Find where the given text appears and provide that cell's center as [X, Y] coordinate. 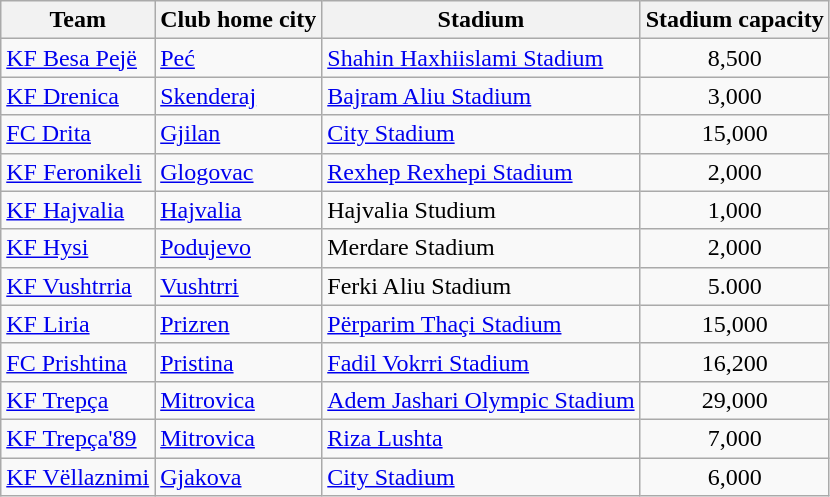
FC Prishtina [78, 362]
5.000 [734, 286]
Vushtrri [238, 286]
Prizren [238, 324]
KF Vëllaznimi [78, 477]
Skenderaj [238, 96]
Hajvalia Studium [481, 210]
Adem Jashari Olympic Stadium [481, 400]
Ferki Aliu Stadium [481, 286]
KF Trepça [78, 400]
Team [78, 20]
Glogovac [238, 172]
KF Drenica [78, 96]
KF Hysi [78, 248]
KF Vushtrria [78, 286]
Merdare Stadium [481, 248]
8,500 [734, 58]
FC Drita [78, 134]
Pristina [238, 362]
Përparim Thaçi Stadium [481, 324]
KF Liria [78, 324]
Hajvalia [238, 210]
Rexhep Rexhepi Stadium [481, 172]
Stadium capacity [734, 20]
Podujevo [238, 248]
Bajram Aliu Stadium [481, 96]
29,000 [734, 400]
Riza Lushta [481, 438]
3,000 [734, 96]
7,000 [734, 438]
16,200 [734, 362]
Club home city [238, 20]
Stadium [481, 20]
Peć [238, 58]
6,000 [734, 477]
KF Hajvalia [78, 210]
KF Besa Pejë [78, 58]
Gjakova [238, 477]
KF Trepça'89 [78, 438]
1,000 [734, 210]
KF Feronikeli [78, 172]
Gjilan [238, 134]
Fadil Vokrri Stadium [481, 362]
Shahin Haxhiislami Stadium [481, 58]
